Detect which cell encompasses the target text, then output its (x, y) center coordinate. 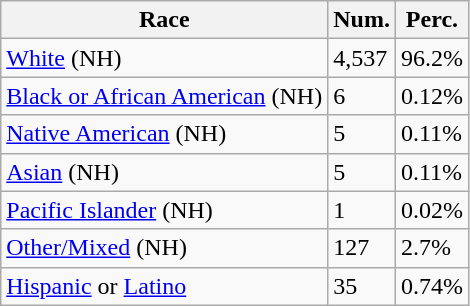
Other/Mixed (NH) (164, 248)
0.02% (432, 210)
Native American (NH) (164, 134)
White (NH) (164, 58)
Black or African American (NH) (164, 96)
4,537 (362, 58)
35 (362, 286)
Hispanic or Latino (164, 286)
0.74% (432, 286)
Num. (362, 20)
Asian (NH) (164, 172)
Pacific Islander (NH) (164, 210)
127 (362, 248)
96.2% (432, 58)
6 (362, 96)
Perc. (432, 20)
2.7% (432, 248)
0.12% (432, 96)
Race (164, 20)
1 (362, 210)
